Capture the cell that displays the provided text and extract its [x, y] central coordinate. 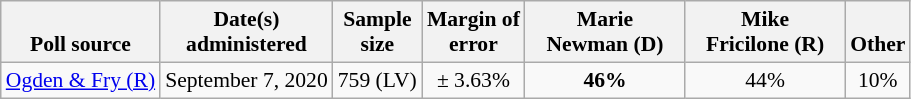
Ogden & Fry (R) [80, 80]
46% [605, 80]
759 (LV) [378, 80]
Poll source [80, 32]
10% [878, 80]
MarieNewman (D) [605, 32]
44% [765, 80]
Date(s)administered [246, 32]
Margin oferror [474, 32]
± 3.63% [474, 80]
Other [878, 32]
MikeFricilone (R) [765, 32]
Samplesize [378, 32]
September 7, 2020 [246, 80]
